Return [x, y] of the center of cell containing provided text 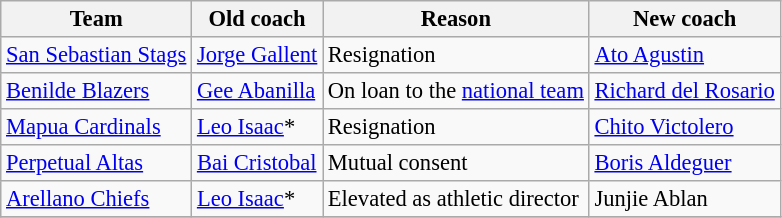
San Sebastian Stags [96, 55]
On loan to the national team [456, 91]
Chito Victolero [684, 127]
Reason [456, 19]
Bai Cristobal [258, 163]
Richard del Rosario [684, 91]
Elevated as athletic director [456, 199]
Boris Aldeguer [684, 163]
Perpetual Altas [96, 163]
Old coach [258, 19]
Jorge Gallent [258, 55]
Team [96, 19]
Gee Abanilla [258, 91]
New coach [684, 19]
Mapua Cardinals [96, 127]
Benilde Blazers [96, 91]
Ato Agustin [684, 55]
Junjie Ablan [684, 199]
Mutual consent [456, 163]
Arellano Chiefs [96, 199]
